For the text-containing cell, return its midpoint in [x, y] coordinate format. 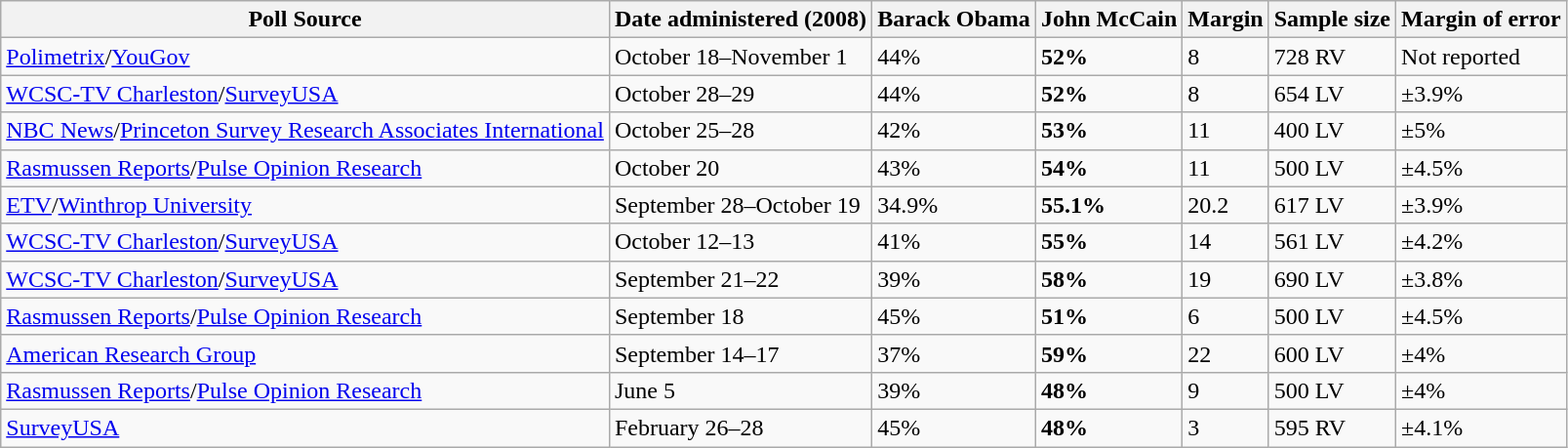
20.2 [1226, 205]
34.9% [954, 205]
58% [1108, 279]
Barack Obama [954, 20]
690 LV [1332, 279]
September 28–October 19 [740, 205]
6 [1226, 316]
September 14–17 [740, 353]
55.1% [1108, 205]
54% [1108, 168]
59% [1108, 353]
37% [954, 353]
43% [954, 168]
Date administered (2008) [740, 20]
400 LV [1332, 131]
9 [1226, 390]
561 LV [1332, 242]
NBC News/Princeton Survey Research Associates International [305, 131]
Poll Source [305, 20]
John McCain [1108, 20]
55% [1108, 242]
October 20 [740, 168]
February 26–28 [740, 428]
±4.2% [1481, 242]
728 RV [1332, 57]
22 [1226, 353]
September 21–22 [740, 279]
41% [954, 242]
53% [1108, 131]
617 LV [1332, 205]
October 28–29 [740, 94]
654 LV [1332, 94]
Sample size [1332, 20]
October 12–13 [740, 242]
19 [1226, 279]
ETV/Winthrop University [305, 205]
June 5 [740, 390]
September 18 [740, 316]
±4.1% [1481, 428]
Polimetrix/YouGov [305, 57]
51% [1108, 316]
600 LV [1332, 353]
Margin of error [1481, 20]
±5% [1481, 131]
14 [1226, 242]
October 18–November 1 [740, 57]
October 25–28 [740, 131]
42% [954, 131]
SurveyUSA [305, 428]
American Research Group [305, 353]
3 [1226, 428]
595 RV [1332, 428]
±3.8% [1481, 279]
Not reported [1481, 57]
Margin [1226, 20]
